Identify which cell holds the provided text, then report its [X, Y] central coordinate. 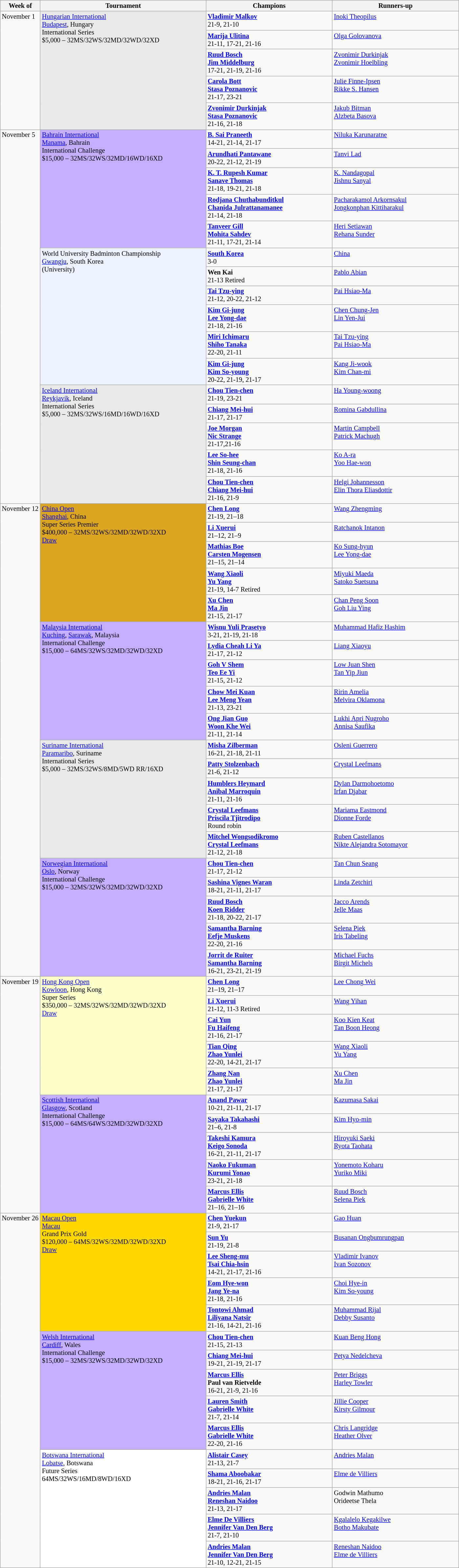
Malaysia InternationalKuching, Sarawak, MalaysiaInternational Challenge$15,000 – 64MS/32WS/32MD/32WD/32XD [123, 681]
Reneshan Naidoo Elme de Villiers [395, 1555]
Wang Zhengming [395, 513]
Chou Tien-chen Chiang Mei-hui21-16, 21-9 [269, 490]
Wang Yihan [395, 1005]
Pai Hsiao-Ma [395, 295]
Gao Huan [395, 1222]
Busanan Ongbumrungpan [395, 1241]
Rodjana Chuthabunditkul Chanida Julrattanamanee21-14, 21-18 [269, 207]
Lauren Smith Gabrielle White21-7, 21-14 [269, 1409]
Selena Piek Iris Tabeling [395, 936]
Zhang Nan Zhao Yunlei21-17, 21-17 [269, 1081]
Heri Setiawan Rehana Sunder [395, 234]
Goh V Shem Teo Ee Yi21-15, 21-12 [269, 673]
Dylan Darmohoetomo Irfan Djabar [395, 791]
Miri Ichimaru Shiho Tanaka22-20, 21-11 [269, 345]
Ririn Amelia Melvira Oklamona [395, 700]
Sashina Vignes Waran18-21, 21-11, 21-17 [269, 886]
Zvonimir Durkinjak Stasa Poznanovic21-16, 21-18 [269, 116]
China [395, 257]
Cai Yun Fu Haifeng21-16, 21-17 [269, 1028]
November 26 [20, 1390]
Lukhi Apri Nugroho Annisa Saufika [395, 727]
Naoko Fukuman Kurumi Yonao23-21, 21-18 [269, 1173]
Petya Nedelcheva [395, 1360]
Pacharakamol Arkornsakul Jongkonphan Kittiharakul [395, 207]
Eom Hye-won Jang Ye-na21-18, 21-16 [269, 1291]
Ha Young-woong [395, 394]
Scottish InternationalGlasgow, ScotlandInternational Challenge$15,000 – 64MS/64WS/32MD/32WD/32XD [123, 1154]
Alistair Casey21-13, 21-7 [269, 1459]
Crystal Leefmans Priscila Tjitrodipo Round robin [269, 818]
Li Xuerui21-12, 11-3 Retired [269, 1005]
Marcus Ellis Gabrielle White22-20, 21-16 [269, 1436]
Andries Malan Jennifer Van Den Berg21-10, 12-21, 21-15 [269, 1555]
Jillie Cooper Kirsty Gilmour [395, 1409]
Koo Kien Keat Tan Boon Heong [395, 1028]
Lee So-hee Shin Seung-chan21-18, 21-16 [269, 463]
Mathias Boe Carsten Mogensen21–15, 21–14 [269, 555]
Suriname InternationalParamaribo, SurinameInternational Series$5,000 – 32MS/32WS/8MD/5WD RR/16XD [123, 799]
Miyuki Maeda Satoko Suetsuna [395, 581]
Osleni Guerrero [395, 749]
Carola Bott Stasa Poznanovic21-17, 23-21 [269, 89]
Julie Finne-Ipsen Rikke S. Hansen [395, 89]
B. Sai Praneeth14-21, 21-14, 21-17 [269, 139]
Lee Sheng-mu Tsai Chia-hsin14-21, 21-17, 21-16 [269, 1264]
Kim Hyo-min [395, 1123]
Ko A-ra Yoo Hae-won [395, 463]
Chou Tien-chen21-19, 23-21 [269, 394]
Kang Ji-wook Kim Chan-mi [395, 372]
Tontowi Ahmad Liliyana Natsir21-16, 14-21, 21-16 [269, 1318]
Crystal Leefmans [395, 768]
Mariama Eastmond Dionne Forde [395, 818]
Arundhati Pantawane20-22, 21-12, 21-19 [269, 158]
Pablo Abian [395, 276]
Andries Malan [395, 1459]
Chow Mei Kuan Lee Meng Yean21-13, 23-21 [269, 700]
Misha Zilberman16-21, 21-18, 21-11 [269, 749]
Norwegian InternationalOslo, NorwayInternational Challenge$15,000 – 32MS/32WS/32MD/32WD/32XD [123, 917]
Ratchanok Intanon [395, 532]
Ko Sung-hyun Lee Yong-dae [395, 555]
Vladimir Malkov21-9, 21-10 [269, 21]
Jakub Bitman Alzbeta Basova [395, 116]
Chris Langridge Heather Olver [395, 1436]
Takeshi Kamura Keigo Sonoda16-21, 21-11, 21-17 [269, 1146]
Inoki Theopilus [395, 21]
Ruben Castellanos Nikte Alejandra Sotomayor [395, 845]
Chou Tien-chen21-15, 21-13 [269, 1341]
Ruud Bosch Selena Piek [395, 1200]
Xu Chen Ma Jin [395, 1081]
November 19 [20, 1095]
Champions [269, 6]
Tanveer Gill Mohita Sahdev21-11, 17-21, 21-14 [269, 234]
Hungarian InternationalBudapest, HungaryInternational Series$5,000 – 32MS/32WS/32MD/32WD/32XD [123, 70]
Muhammad Hafiz Hashim [395, 631]
Olga Golovanova [395, 40]
Elme de Villiers [395, 1478]
Wen Kai21-13 Retired [269, 276]
Peter Briggs Harley Towler [395, 1383]
Welsh InternationalCardiff, WalesInternational Challenge$15,000 – 32MS/32WS/32MD/32WD/32XD [123, 1390]
Bahrain InternationalManama, BahrainInternational Challenge$15,000 – 32MS/32WS/32MD/16WD/16XD [123, 188]
Wang Xiaoli Yu Yang [395, 1055]
Wang Xiaoli Yu Yang21-19, 14-7 Retired [269, 581]
Chen Long21-19, 21–18 [269, 513]
Ruud Bosch Koen Ridder21-18, 20-22, 21-17 [269, 909]
Kim Gi-jung Kim So-young20-22, 21-19, 21-17 [269, 372]
Humblers Heymard Anibal Marroquin21-11, 21-16 [269, 791]
Lydia Cheah Li Ya21-17, 21-12 [269, 650]
Martin Campbell Patrick Machugh [395, 436]
Sun Yu21-19, 21-8 [269, 1241]
November 1 [20, 70]
Andries Malan Reneshan Naidoo21-13, 21-17 [269, 1501]
Liang Xiaoyu [395, 650]
Choi Hye-in Kim So-young [395, 1291]
Chou Tien-chen21-17, 21-12 [269, 868]
Runners-up [395, 6]
Chan Peng Soon Goh Liu Ying [395, 608]
Kim Gi-jung Lee Yong-dae21-18, 21-16 [269, 318]
Marcus Ellis Paul van Rietvelde16-21, 21-9, 21-16 [269, 1383]
Low Juan Shen Tan Yip Jiun [395, 673]
Marija Ulitina21-11, 17-21, 21-16 [269, 40]
Joe Morgan Nic Strange21-17,21-16 [269, 436]
Chen Long21–19, 21–17 [269, 986]
Iceland InternationalReykjavík, IcelandInternational Series$5,000 – 32MS/32WS/16MD/16WD/16XD [123, 444]
Helgi Johannesson Elin Thora Eliasdottir [395, 490]
Sayaka Takahashi21–6, 21-8 [269, 1123]
Hiroyuki Saeki Ryota Taohata [395, 1146]
Patty Stolzenbach21-6, 21-12 [269, 768]
November 5 [20, 316]
Jorrit de Ruiter Samantha Barning16-21, 23-21, 21-19 [269, 963]
Chiang Mei-hui19-21, 21-19, 21-17 [269, 1360]
Tai Tzu-ying Pai Hsiao-Ma [395, 345]
Xu Chen Ma Jin21-15, 21-17 [269, 608]
November 12 [20, 740]
Marcus Ellis Gabrielle White21–16, 21–16 [269, 1200]
Ong Jian Guo Woon Khe Wei21-11, 21-14 [269, 727]
Tan Chun Seang [395, 868]
Tai Tzu-ying 21-12, 20-22, 21-12 [269, 295]
Tournament [123, 6]
K. T. Rupesh Kumar Sanave Thomas21-18, 19-21, 21-18 [269, 181]
Anand Pawar10-21, 21-11, 21-17 [269, 1104]
South Korea3-0 [269, 257]
Romina Gabdullina [395, 413]
Wisnu Yuli Prasetyo3-21, 21-19, 21-18 [269, 631]
Week of [20, 6]
Chen Chung-Jen Lin Yen-Jui [395, 318]
Michael Fuchs Birgit Michels [395, 963]
Samantha Barning Eefje Muskens22-20, 21-16 [269, 936]
Hong Kong OpenKowloon, Hong KongSuper Series$350,000 – 32MS/32WS/32MD/32WD/32XDDraw [123, 1035]
Botswana International Lobatse, BotswanaFuture Series 64MS/32WS/16MD/8WD/16XD [123, 1509]
Niluka Karunaratne [395, 139]
Macau OpenMacauGrand Prix Gold$120,000 – 64MS/32WS/32MD/32WD/32XDDraw [123, 1272]
China OpenShanghai, ChinaSuper Series Premier$400,000 – 32MS/32WS/32MD/32WD/32XDDraw [123, 562]
Kgalalelo Kegakilwe Botho Makubate [395, 1528]
Lee Chong Wei [395, 986]
Li Xuerui21–12, 21–9 [269, 532]
Chen Yuekun21-9, 21-17 [269, 1222]
World University Badminton ChampionshipGwangju, South Korea (University) [123, 316]
Tanvi Lad [395, 158]
Chiang Mei-hui21-17, 21-17 [269, 413]
Kazumasa Sakai [395, 1104]
Godwin Mathumo Orideetse Thela [395, 1501]
Linda Zetchiri [395, 886]
Mitchel Wongsodikromo Crystal Leefmans21-12, 21-18 [269, 845]
Elme De Villiers Jennifer Van Den Berg21-7, 21-10 [269, 1528]
Tian Qing Zhao Yunlei22-20, 14-21, 21-17 [269, 1055]
Vladimir Ivanov Ivan Sozonov [395, 1264]
Yonemoto Koharu Yuriko Miki [395, 1173]
Shama Aboobakar18-21, 21-16, 21-17 [269, 1478]
Kuan Beng Hong [395, 1341]
Ruud Bosch Jim Middelburg17-21, 21-19, 21-16 [269, 62]
Zvonimir Durkinjak Zvonimir Hoelbling [395, 62]
Muhammad Rijal Debby Susanto [395, 1318]
Jacco Arends Jelle Maas [395, 909]
K. Nandagopal Jishnu Sanyal [395, 181]
